Extract the [x, y] coordinate from the center of the cell holding the provided text.  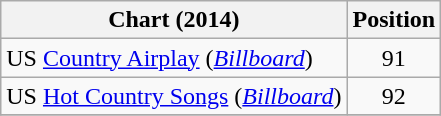
Position [394, 20]
92 [394, 96]
US Country Airplay (Billboard) [174, 58]
Chart (2014) [174, 20]
91 [394, 58]
US Hot Country Songs (Billboard) [174, 96]
